Provide the [x, y] coordinate of the cell's center where the given text is located.  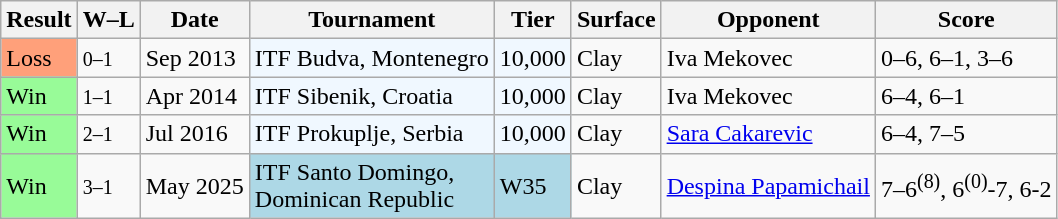
Apr 2014 [194, 96]
Surface [616, 20]
2–1 [108, 134]
Sara Cakarevic [768, 134]
W35 [532, 186]
May 2025 [194, 186]
Date [194, 20]
ITF Sibenik, Croatia [372, 96]
Result [39, 20]
Despina Papamichail [768, 186]
ITF Santo Domingo, Dominican Republic [372, 186]
3–1 [108, 186]
Opponent [768, 20]
1–1 [108, 96]
7–6(8), 6(0)-7, 6-2 [966, 186]
Jul 2016 [194, 134]
Score [966, 20]
Sep 2013 [194, 58]
Tier [532, 20]
W–L [108, 20]
6–4, 6–1 [966, 96]
Tournament [372, 20]
0–6, 6–1, 3–6 [966, 58]
0–1 [108, 58]
ITF Budva, Montenegro [372, 58]
6–4, 7–5 [966, 134]
Loss [39, 58]
ITF Prokuplje, Serbia [372, 134]
